Detect which cell encompasses the target text, then output its [X, Y] center coordinate. 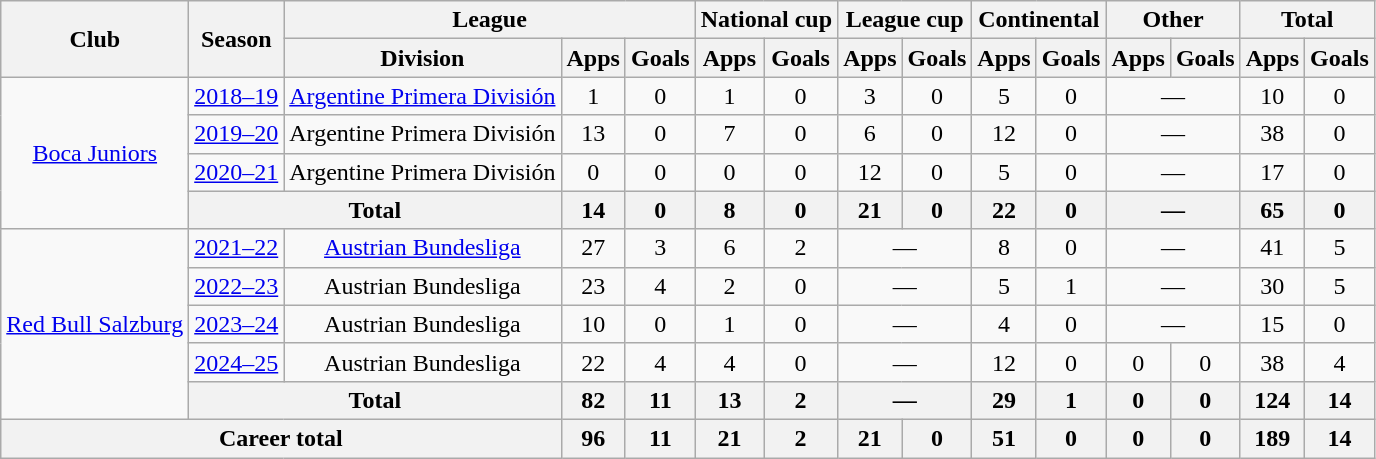
65 [1272, 210]
17 [1272, 172]
Other [1173, 20]
2018–19 [236, 96]
League cup [905, 20]
Boca Juniors [95, 153]
League [490, 20]
29 [1004, 400]
Career total [281, 438]
2021–22 [236, 248]
Continental [1039, 20]
41 [1272, 248]
27 [593, 248]
Division [422, 58]
2022–23 [236, 286]
189 [1272, 438]
Season [236, 39]
15 [1272, 324]
82 [593, 400]
2020–21 [236, 172]
124 [1272, 400]
51 [1004, 438]
2019–20 [236, 134]
23 [593, 286]
Red Bull Salzburg [95, 324]
National cup [766, 20]
Club [95, 39]
30 [1272, 286]
96 [593, 438]
2023–24 [236, 324]
7 [729, 134]
2024–25 [236, 362]
